Search for the cell housing the specified text and yield its (X, Y) center coordinate. 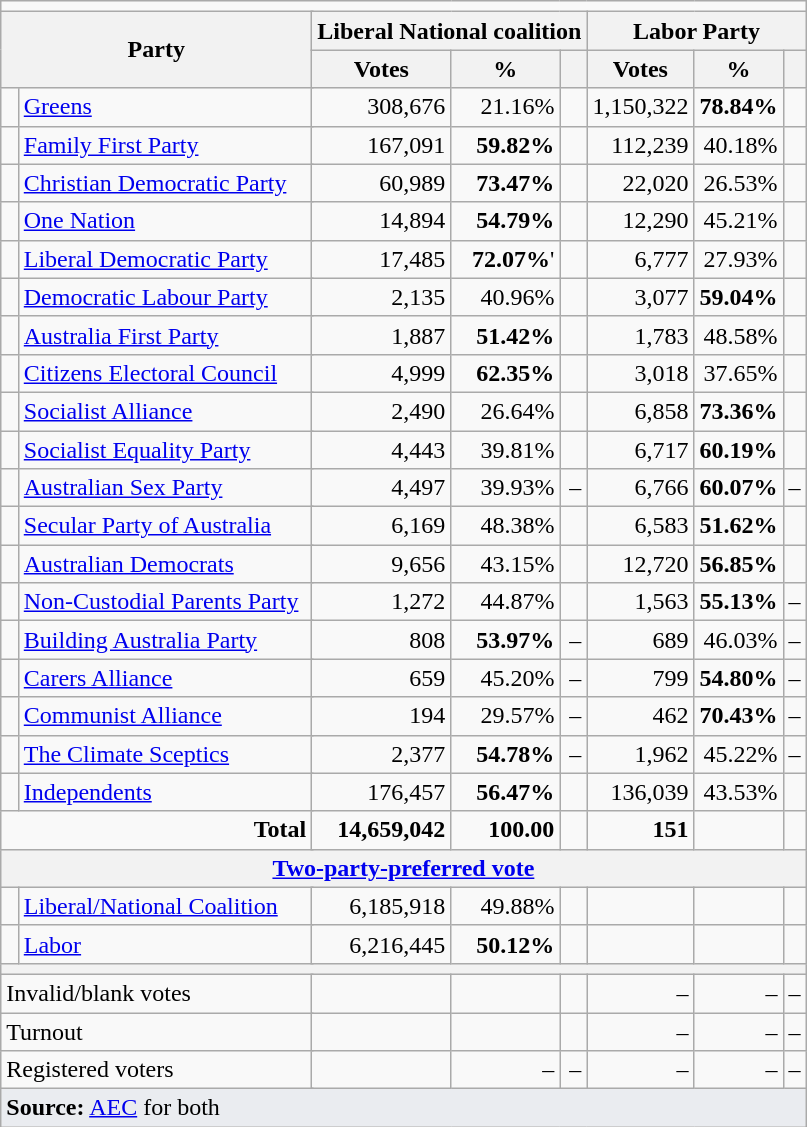
308,676 (382, 107)
45.20% (506, 678)
29.57% (506, 716)
Non-Custodial Parents Party (165, 602)
799 (640, 678)
54.80% (738, 678)
Source: AEC for both (404, 1108)
Australian Democrats (165, 564)
Two-party-preferred vote (404, 868)
9,656 (382, 564)
37.65% (738, 373)
60,989 (382, 183)
14,894 (382, 221)
136,039 (640, 792)
4,443 (382, 449)
55.13% (738, 602)
1,150,322 (640, 107)
Labor (165, 944)
Family First Party (165, 145)
45.21% (738, 221)
176,457 (382, 792)
22,020 (640, 183)
Turnout (156, 1031)
46.03% (738, 640)
Australian Sex Party (165, 488)
Carers Alliance (165, 678)
Registered voters (156, 1070)
167,091 (382, 145)
Liberal Democratic Party (165, 259)
6,858 (640, 411)
808 (382, 640)
Secular Party of Australia (165, 526)
6,717 (640, 449)
56.85% (738, 564)
Socialist Equality Party (165, 449)
39.93% (506, 488)
1,887 (382, 335)
40.96% (506, 297)
3,018 (640, 373)
56.47% (506, 792)
1,783 (640, 335)
659 (382, 678)
4,999 (382, 373)
6,185,918 (382, 906)
2,135 (382, 297)
Total (156, 830)
70.43% (738, 716)
Democratic Labour Party (165, 297)
40.18% (738, 145)
17,485 (382, 259)
6,777 (640, 259)
53.97% (506, 640)
45.22% (738, 754)
54.79% (506, 221)
6,216,445 (382, 944)
12,290 (640, 221)
1,272 (382, 602)
One Nation (165, 221)
1,563 (640, 602)
73.47% (506, 183)
50.12% (506, 944)
Liberal/National Coalition (165, 906)
72.07%' (506, 259)
43.53% (738, 792)
689 (640, 640)
Party (156, 50)
The Climate Sceptics (165, 754)
3,077 (640, 297)
48.38% (506, 526)
112,239 (640, 145)
Communist Alliance (165, 716)
2,377 (382, 754)
60.19% (738, 449)
43.15% (506, 564)
100.00 (506, 830)
Invalid/blank votes (156, 993)
Australia First Party (165, 335)
73.36% (738, 411)
Christian Democratic Party (165, 183)
59.04% (738, 297)
2,490 (382, 411)
4,497 (382, 488)
1,962 (640, 754)
Greens (165, 107)
Building Australia Party (165, 640)
26.64% (506, 411)
Liberal National coalition (450, 31)
462 (640, 716)
194 (382, 716)
6,766 (640, 488)
39.81% (506, 449)
62.35% (506, 373)
59.82% (506, 145)
Socialist Alliance (165, 411)
12,720 (640, 564)
48.58% (738, 335)
151 (640, 830)
6,583 (640, 526)
27.93% (738, 259)
21.16% (506, 107)
26.53% (738, 183)
78.84% (738, 107)
54.78% (506, 754)
14,659,042 (382, 830)
6,169 (382, 526)
44.87% (506, 602)
51.62% (738, 526)
Labor Party (696, 31)
60.07% (738, 488)
Independents (165, 792)
51.42% (506, 335)
49.88% (506, 906)
Citizens Electoral Council (165, 373)
